Detect which cell encompasses the target text, then output its (x, y) center coordinate. 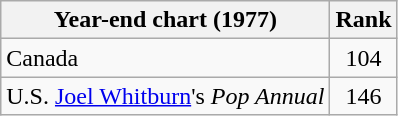
Canada (166, 58)
U.S. Joel Whitburn's Pop Annual (166, 96)
Rank (364, 20)
Year-end chart (1977) (166, 20)
104 (364, 58)
146 (364, 96)
